Locate the cell with the specified text and output its [x, y] center coordinate. 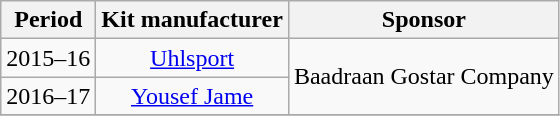
Kit manufacturer [192, 20]
Uhlsport [192, 58]
Baadraan Gostar Company [424, 77]
Period [48, 20]
Yousef Jame [192, 96]
2015–16 [48, 58]
2016–17 [48, 96]
Sponsor [424, 20]
